From the cell containing the given text, extract its center point as [X, Y] coordinate. 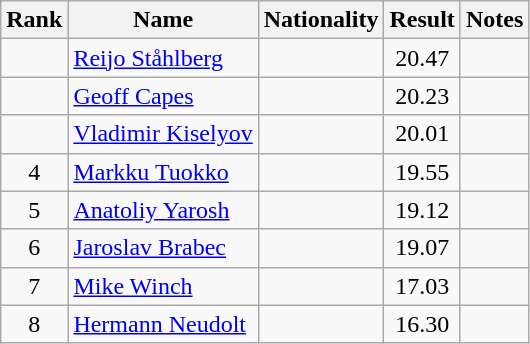
Jaroslav Brabec [163, 248]
17.03 [422, 286]
Rank [34, 20]
20.23 [422, 96]
Name [163, 20]
5 [34, 210]
Mike Winch [163, 286]
4 [34, 172]
7 [34, 286]
6 [34, 248]
Notes [494, 20]
Markku Tuokko [163, 172]
20.47 [422, 58]
16.30 [422, 324]
19.55 [422, 172]
Anatoliy Yarosh [163, 210]
Vladimir Kiselyov [163, 134]
20.01 [422, 134]
19.12 [422, 210]
Nationality [321, 20]
Geoff Capes [163, 96]
Reijo Ståhlberg [163, 58]
19.07 [422, 248]
8 [34, 324]
Result [422, 20]
Hermann Neudolt [163, 324]
